For the text-containing cell, return its midpoint in (X, Y) coordinate format. 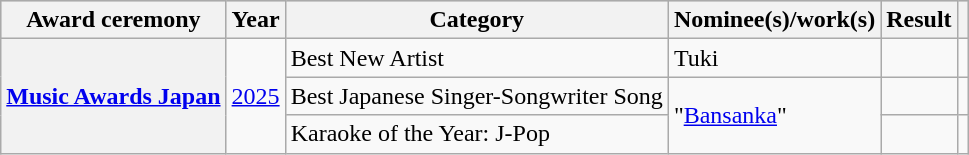
2025 (256, 96)
Best Japanese Singer-Songwriter Song (476, 96)
Category (476, 20)
Result (919, 20)
Tuki (774, 58)
Music Awards Japan (114, 96)
Award ceremony (114, 20)
"Bansanka" (774, 115)
Best New Artist (476, 58)
Karaoke of the Year: J-Pop (476, 134)
Nominee(s)/work(s) (774, 20)
Year (256, 20)
